Pinpoint the cell where the given text exists, returning its [x, y] midpoint coordinate. 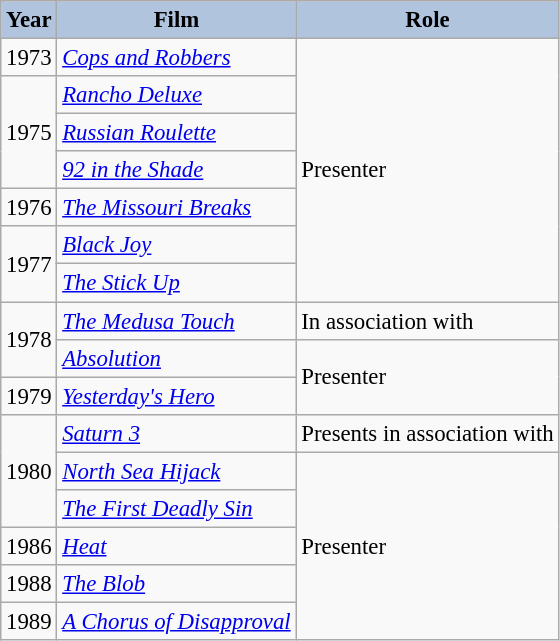
92 in the Shade [176, 170]
The Stick Up [176, 283]
Absolution [176, 358]
1977 [29, 264]
1988 [29, 584]
The Blob [176, 584]
North Sea Hijack [176, 471]
Heat [176, 546]
Film [176, 20]
Role [428, 20]
The Medusa Touch [176, 321]
Russian Roulette [176, 133]
1976 [29, 208]
Year [29, 20]
The First Deadly Sin [176, 509]
1989 [29, 621]
1975 [29, 132]
1973 [29, 58]
1986 [29, 546]
Saturn 3 [176, 433]
A Chorus of Disapproval [176, 621]
1978 [29, 340]
Cops and Robbers [176, 58]
1979 [29, 396]
The Missouri Breaks [176, 208]
Presents in association with [428, 433]
Black Joy [176, 245]
1980 [29, 470]
In association with [428, 321]
Rancho Deluxe [176, 95]
Yesterday's Hero [176, 396]
